Identify which cell holds the provided text, then report its (x, y) central coordinate. 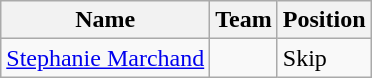
Team (244, 20)
Position (324, 20)
Skip (324, 58)
Name (106, 20)
Stephanie Marchand (106, 58)
